Return the [x, y] coordinate for the center point of the cell that contains the specified text.  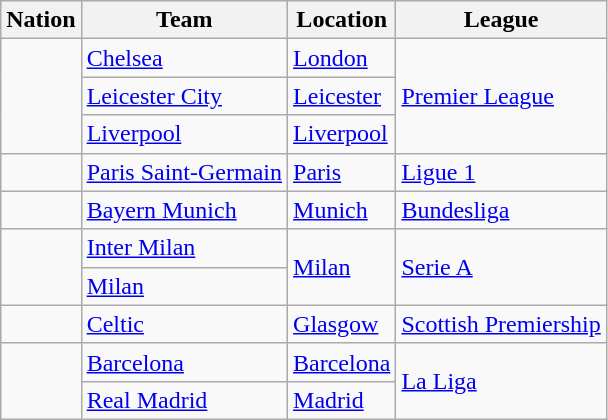
Real Madrid [184, 400]
Leicester City [184, 96]
Serie A [501, 267]
Madrid [342, 400]
Location [342, 20]
Leicester [342, 96]
Paris Saint-Germain [184, 172]
Bayern Munich [184, 210]
Glasgow [342, 324]
Inter Milan [184, 248]
La Liga [501, 381]
Scottish Premiership [501, 324]
London [342, 58]
Ligue 1 [501, 172]
Celtic [184, 324]
Chelsea [184, 58]
Munich [342, 210]
Premier League [501, 96]
League [501, 20]
Bundesliga [501, 210]
Nation [41, 20]
Team [184, 20]
Paris [342, 172]
